Return (x, y) of the center of cell containing provided text 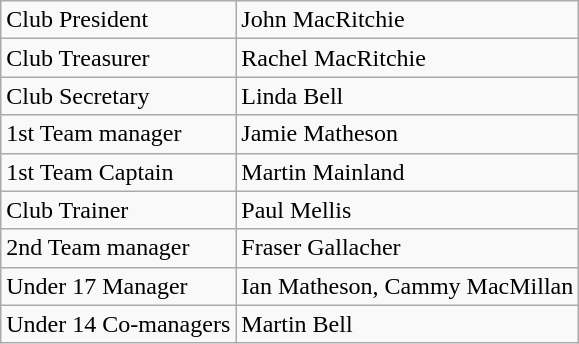
Paul Mellis (408, 210)
Linda Bell (408, 96)
Under 17 Manager (118, 286)
Fraser Gallacher (408, 248)
Ian Matheson, Cammy MacMillan (408, 286)
Club President (118, 20)
Martin Mainland (408, 172)
2nd Team manager (118, 248)
Under 14 Co-managers (118, 324)
Rachel MacRitchie (408, 58)
Club Secretary (118, 96)
1st Team Captain (118, 172)
John MacRitchie (408, 20)
1st Team manager (118, 134)
Martin Bell (408, 324)
Club Trainer (118, 210)
Club Treasurer (118, 58)
Jamie Matheson (408, 134)
